Return [x, y] of the center of cell containing provided text 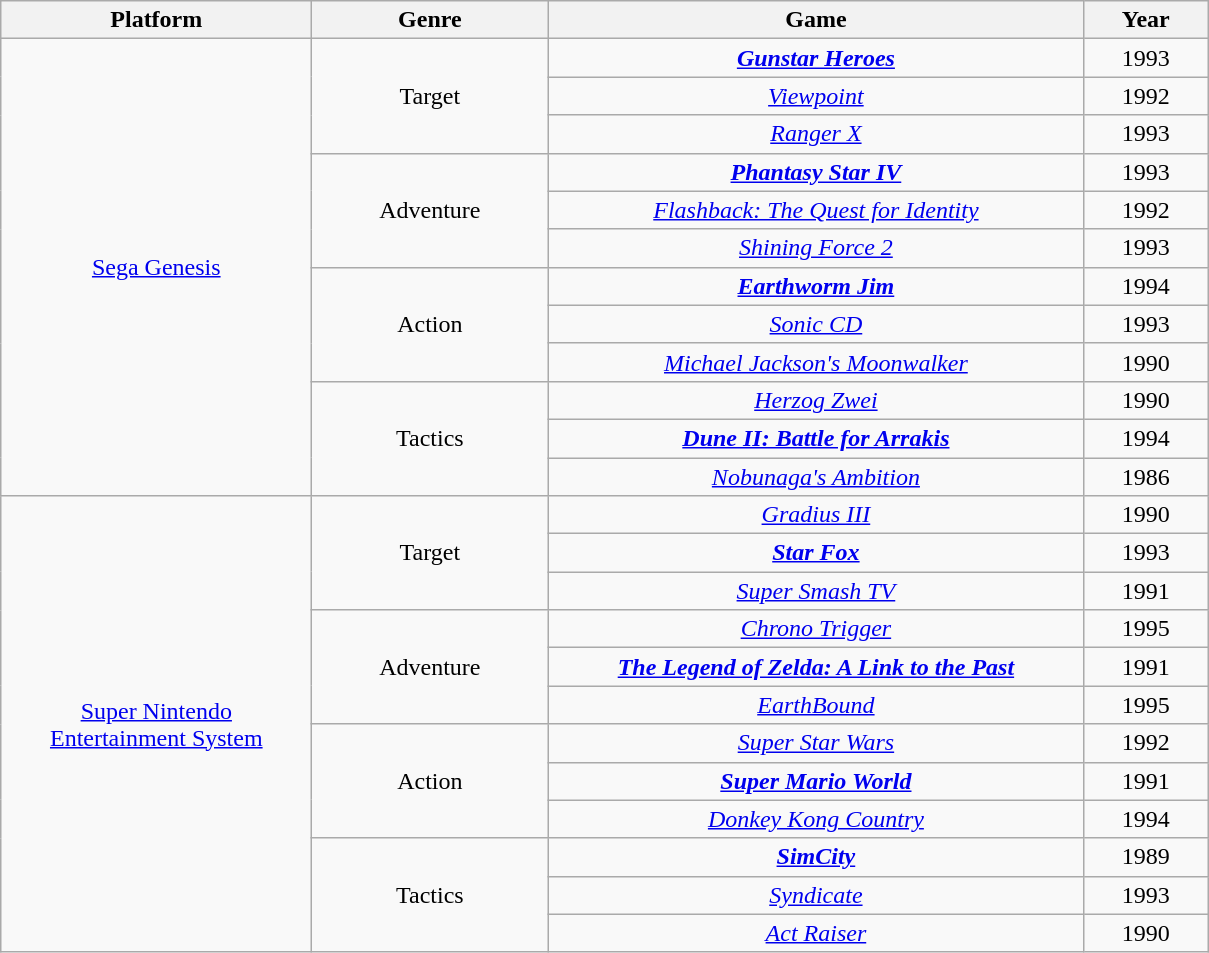
1986 [1146, 477]
Shining Force 2 [816, 248]
Flashback: The Quest for Identity [816, 210]
Dune II: Battle for Arrakis [816, 438]
Act Raiser [816, 933]
Super NintendoEntertainment System [156, 724]
Year [1146, 20]
Star Fox [816, 553]
Super Mario World [816, 781]
1989 [1146, 857]
Syndicate [816, 895]
The Legend of Zelda: A Link to the Past [816, 667]
Chrono Trigger [816, 629]
EarthBound [816, 705]
Super Star Wars [816, 743]
Genre [430, 20]
Ranger X [816, 134]
Gunstar Heroes [816, 58]
Gradius III [816, 515]
Sega Genesis [156, 268]
Michael Jackson's Moonwalker [816, 362]
Viewpoint [816, 96]
SimCity [816, 857]
Phantasy Star IV [816, 172]
Game [816, 20]
Sonic CD [816, 324]
Nobunaga's Ambition [816, 477]
Donkey Kong Country [816, 819]
Earthworm Jim [816, 286]
Platform [156, 20]
Super Smash TV [816, 591]
Herzog Zwei [816, 400]
